Provide the [X, Y] coordinate of the cell's center where the given text is located.  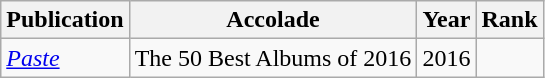
Accolade [273, 20]
The 50 Best Albums of 2016 [273, 58]
Rank [510, 20]
Paste [65, 58]
Year [446, 20]
2016 [446, 58]
Publication [65, 20]
